Find where the given text appears and provide that cell's center as [x, y] coordinate. 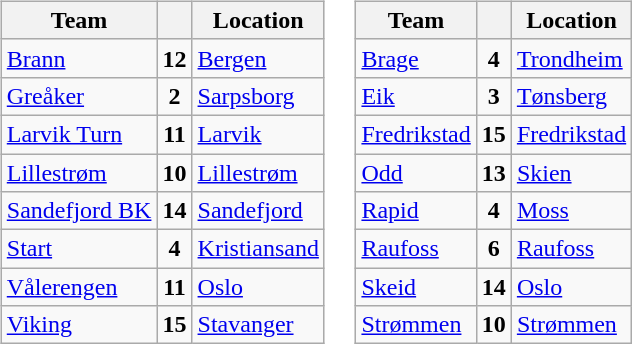
Stavanger [258, 325]
Trondheim [571, 58]
2 [174, 96]
Skeid [416, 287]
Larvik Turn [79, 134]
Eik [416, 96]
6 [494, 249]
Brann [79, 58]
Vålerengen [79, 287]
Moss [571, 211]
Brage [416, 58]
3 [494, 96]
Odd [416, 173]
Sandefjord BK [79, 211]
Greåker [79, 96]
Start [79, 249]
Tønsberg [571, 96]
Sandefjord [258, 211]
Sarpsborg [258, 96]
Viking [79, 325]
Bergen [258, 58]
Rapid [416, 211]
12 [174, 58]
Larvik [258, 134]
13 [494, 173]
Kristiansand [258, 249]
Skien [571, 173]
